Locate the cell with the specified text and output its (X, Y) center coordinate. 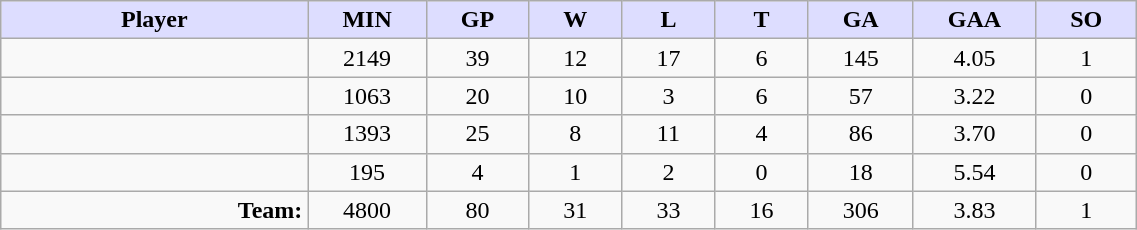
1063 (367, 96)
80 (477, 210)
3.83 (974, 210)
145 (860, 58)
W (576, 20)
Player (154, 20)
GA (860, 20)
L (668, 20)
17 (668, 58)
Team: (154, 210)
8 (576, 134)
GAA (974, 20)
T (762, 20)
3.70 (974, 134)
86 (860, 134)
25 (477, 134)
GP (477, 20)
20 (477, 96)
4800 (367, 210)
16 (762, 210)
3.22 (974, 96)
18 (860, 172)
39 (477, 58)
2 (668, 172)
5.54 (974, 172)
4.05 (974, 58)
10 (576, 96)
33 (668, 210)
SO (1086, 20)
1393 (367, 134)
11 (668, 134)
12 (576, 58)
3 (668, 96)
57 (860, 96)
306 (860, 210)
2149 (367, 58)
195 (367, 172)
31 (576, 210)
MIN (367, 20)
